Determine the (X, Y) coordinate at the center of the cell enclosing the given text.  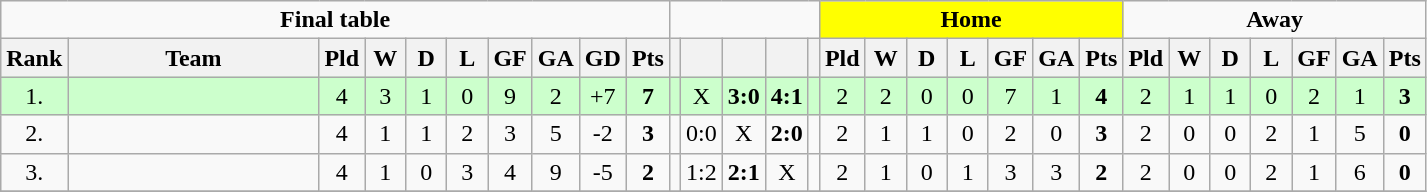
2. (34, 134)
Team (194, 58)
-2 (602, 134)
+7 (602, 96)
0:0 (701, 134)
3:0 (744, 96)
1. (34, 96)
Away (1274, 20)
3. (34, 172)
Rank (34, 58)
GD (602, 58)
4:1 (786, 96)
Home (970, 20)
2:0 (786, 134)
1:2 (701, 172)
-5 (602, 172)
6 (1360, 172)
2:1 (744, 172)
Final table (336, 20)
